Scan for the cell matching the given text and deliver its [X, Y] coordinate at center. 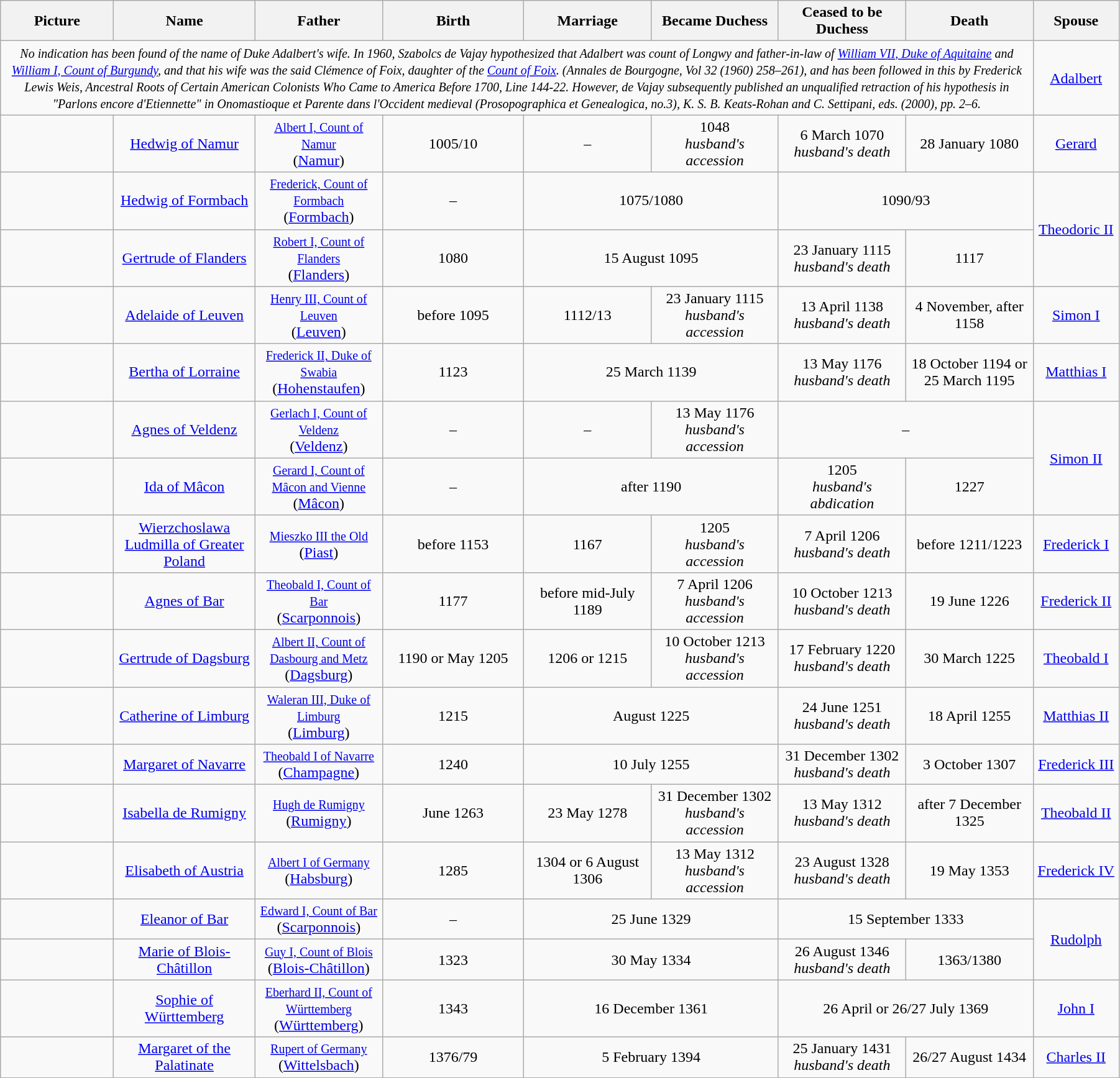
1090/93 [906, 201]
13 May 1176husband's death [842, 372]
Henry III, Count of Leuven(Leuven) [318, 315]
Hugh de Rumigny(Rumigny) [318, 813]
18 April 1255 [970, 716]
Charles II [1076, 1057]
26 April or 26/27 July 1369 [906, 1008]
Father [318, 21]
Frederick II [1076, 601]
Matthias I [1076, 372]
Name [185, 21]
Waleran III, Duke of Limburg(Limburg) [318, 716]
23 May 1278 [588, 813]
Hedwig of Formbach [185, 201]
Picture [57, 21]
3 October 1307 [970, 764]
Theobald II [1076, 813]
24 June 1251husband's death [842, 716]
Frederick IV [1076, 870]
Frederick, Count of Formbach(Formbach) [318, 201]
Sophie of Württemberg [185, 1008]
26 August 1346husband's death [842, 959]
1304 or 6 August 1306 [588, 870]
1205husband's accession [715, 544]
Margaret of the Palatinate [185, 1057]
Marie of Blois-Châtillon [185, 959]
19 June 1226 [970, 601]
13 May 1312husband's death [842, 813]
25 June 1329 [651, 920]
1363/1380 [970, 959]
Theobald I, Count of Bar(Scarponnois) [318, 601]
Eberhard II, Count of Württemberg(Württemberg) [318, 1008]
Edward I, Count of Bar(Scarponnois) [318, 920]
Hedwig of Namur [185, 144]
August 1225 [651, 716]
1343 [453, 1008]
4 November, after 1158 [970, 315]
5 February 1394 [651, 1057]
Eleanor of Bar [185, 920]
Matthias II [1076, 716]
30 May 1334 [651, 959]
7 April 1206husband's accession [715, 601]
Birth [453, 21]
19 May 1353 [970, 870]
1190 or May 1205 [453, 658]
Spouse [1076, 21]
1206 or 1215 [588, 658]
1048husband's accession [715, 144]
Marriage [588, 21]
Simon I [1076, 315]
Theodoric II [1076, 229]
23 January 1115husband's death [842, 258]
25 January 1431husband's death [842, 1057]
Albert I of Germany(Habsburg) [318, 870]
June 1263 [453, 813]
Theobald I of Navarre(Champagne) [318, 764]
Margaret of Navarre [185, 764]
Mieszko III the Old(Piast) [318, 544]
Wierzchoslawa Ludmilla of Greater Poland [185, 544]
1240 [453, 764]
Rudolph [1076, 939]
Agnes of Veldenz [185, 429]
1167 [588, 544]
Gertrude of Dagsburg [185, 658]
25 March 1139 [651, 372]
17 February 1220husband's death [842, 658]
1075/1080 [651, 201]
30 March 1225 [970, 658]
1112/13 [588, 315]
John I [1076, 1008]
Gerard I, Count of Mâcon and Vienne(Mâcon) [318, 486]
18 October 1194 or 25 March 1195 [970, 372]
Theobald I [1076, 658]
23 January 1115husband's accession [715, 315]
before 1211/1223 [970, 544]
13 May 1312husband's accession [715, 870]
23 August 1328husband's death [842, 870]
Albert II, Count of Dasbourg and Metz(Dagsburg) [318, 658]
Catherine of Limburg [185, 716]
Simon II [1076, 458]
Gertrude of Flanders [185, 258]
1177 [453, 601]
before 1095 [453, 315]
Guy I, Count of Blois(Blois-Châtillon) [318, 959]
Death [970, 21]
Frederick II, Duke of Swabia(Hohenstaufen) [318, 372]
after 1190 [651, 486]
Isabella de Rumigny [185, 813]
Ida of Mâcon [185, 486]
31 December 1302husband's death [842, 764]
1323 [453, 959]
1080 [453, 258]
Rupert of Germany(Wittelsbach) [318, 1057]
before 1153 [453, 544]
15 September 1333 [906, 920]
before mid-July 1189 [588, 601]
31 December 1302husband's accession [715, 813]
28 January 1080 [970, 144]
Robert I, Count of Flanders(Flanders) [318, 258]
26/27 August 1434 [970, 1057]
Frederick III [1076, 764]
7 April 1206husband's death [842, 544]
after 7 December 1325 [970, 813]
Gerlach I, Count of Veldenz(Veldenz) [318, 429]
6 March 1070husband's death [842, 144]
1227 [970, 486]
1376/79 [453, 1057]
Gerard [1076, 144]
Elisabeth of Austria [185, 870]
Agnes of Bar [185, 601]
Became Duchess [715, 21]
1215 [453, 716]
Bertha of Lorraine [185, 372]
10 July 1255 [651, 764]
Albert I, Count of Namur(Namur) [318, 144]
Adelaide of Leuven [185, 315]
13 April 1138husband's death [842, 315]
1285 [453, 870]
Frederick I [1076, 544]
13 May 1176husband's accession [715, 429]
1005/10 [453, 144]
1123 [453, 372]
15 August 1095 [651, 258]
Adalbert [1076, 78]
Ceased to be Duchess [842, 21]
16 December 1361 [651, 1008]
10 October 1213husband's death [842, 601]
1205husband's abdication [842, 486]
10 October 1213husband's accession [715, 658]
1117 [970, 258]
